From the cell containing the given text, extract its center point as [X, Y] coordinate. 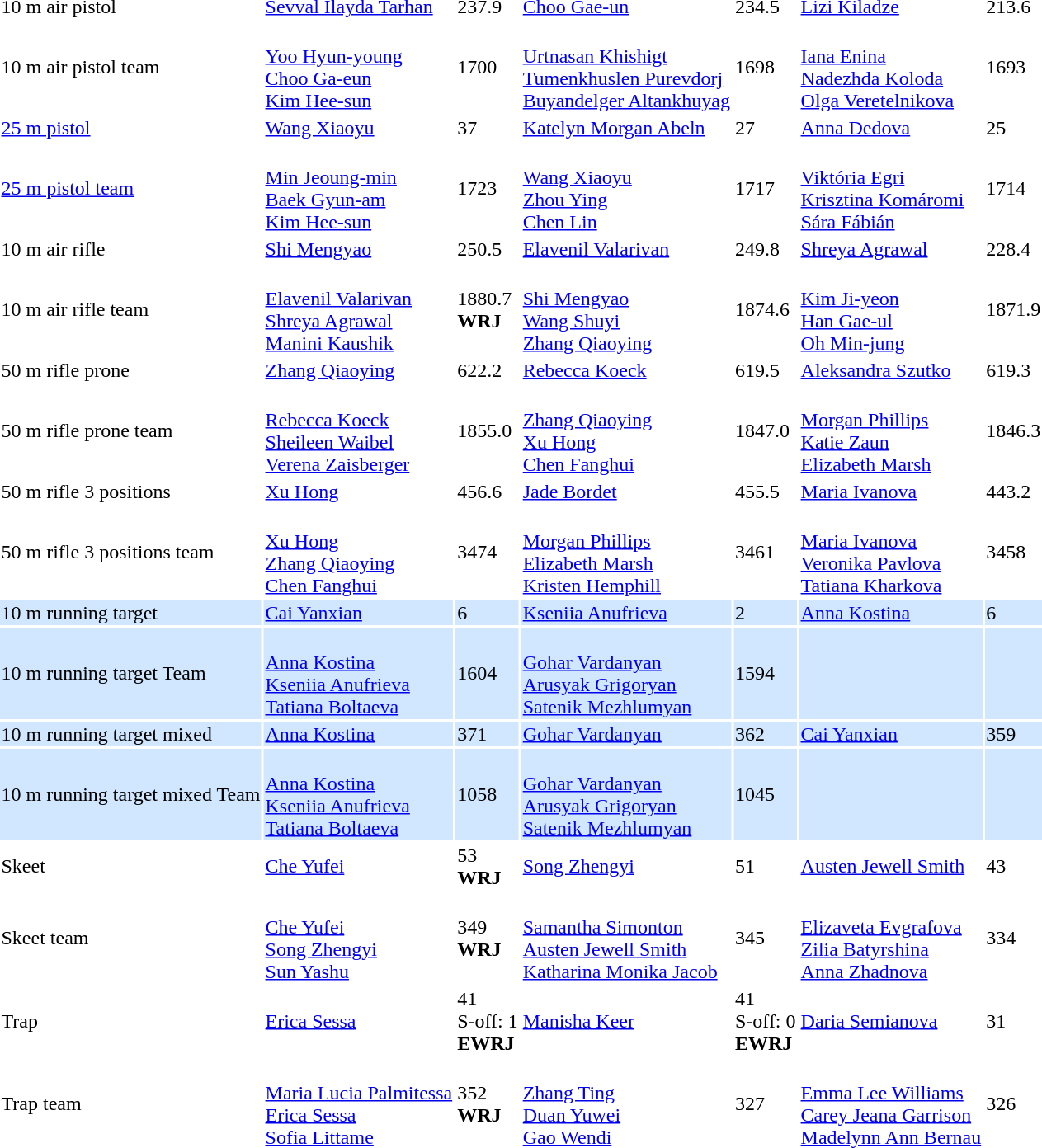
1058 [488, 795]
Elizaveta EvgrafovaZilia BatyrshinaAnna Zhadnova [891, 939]
Elavenil Valarivan [626, 249]
31 [1013, 1021]
Austen Jewell Smith [891, 866]
1698 [766, 68]
Gohar Vardanyan [626, 734]
3461 [766, 553]
Trap [130, 1021]
Erica Sessa [359, 1021]
Urtnasan KhishigtTumenkhuslen PurevdorjBuyandelger Altankhuyag [626, 68]
50 m rifle 3 positions [130, 492]
1871.9 [1013, 310]
1723 [488, 188]
Elavenil ValarivanShreya AgrawalManini Kaushik [359, 310]
Rebecca Koeck [626, 370]
50 m rifle 3 positions team [130, 553]
51 [766, 866]
250.5 [488, 249]
1700 [488, 68]
443.2 [1013, 492]
Yoo Hyun-youngChoo Ga-eunKim Hee-sun [359, 68]
50 m rifle prone team [130, 430]
37 [488, 128]
Skeet [130, 866]
456.6 [488, 492]
41 S-off: 1EWRJ [488, 1021]
2 [766, 613]
43 [1013, 866]
Che YufeiSong ZhengyiSun Yashu [359, 939]
349WRJ [488, 939]
41S-off: 0EWRJ [766, 1021]
371 [488, 734]
Aleksandra Szutko [891, 370]
Song Zhengyi [626, 866]
619.5 [766, 370]
362 [766, 734]
Maria Ivanova [891, 492]
3458 [1013, 553]
Min Jeoung-minBaek Gyun-amKim Hee-sun [359, 188]
Xu HongZhang QiaoyingChen Fanghui [359, 553]
1594 [766, 673]
Jade Bordet [626, 492]
Manisha Keer [626, 1021]
Anna Dedova [891, 128]
1693 [1013, 68]
1847.0 [766, 430]
Iana EninaNadezhda KolodaOlga Veretelnikova [891, 68]
1717 [766, 188]
50 m rifle prone [130, 370]
1874.6 [766, 310]
Shreya Agrawal [891, 249]
622.2 [488, 370]
10 m running target mixed [130, 734]
27 [766, 128]
228.4 [1013, 249]
25 m pistol [130, 128]
3474 [488, 553]
Wang Xiaoyu [359, 128]
Viktória EgriKrisztina KomáromiSára Fábián [891, 188]
Xu Hong [359, 492]
Che Yufei [359, 866]
Katelyn Morgan Abeln [626, 128]
10 m air rifle team [130, 310]
1045 [766, 795]
Zhang QiaoyingXu HongChen Fanghui [626, 430]
1880.7WRJ [488, 310]
1714 [1013, 188]
Shi Mengyao [359, 249]
345 [766, 939]
Zhang Qiaoying [359, 370]
Morgan PhillipsKatie ZaunElizabeth Marsh [891, 430]
25 [1013, 128]
10 m air pistol team [130, 68]
1855.0 [488, 430]
Morgan PhillipsElizabeth MarshKristen Hemphill [626, 553]
25 m pistol team [130, 188]
Maria IvanovaVeronika PavlovaTatiana Kharkova [891, 553]
455.5 [766, 492]
Rebecca KoeckSheileen WaibelVerena Zaisberger [359, 430]
1846.3 [1013, 430]
Daria Semianova [891, 1021]
1604 [488, 673]
10 m running target mixed Team [130, 795]
359 [1013, 734]
Wang XiaoyuZhou YingChen Lin [626, 188]
249.8 [766, 249]
Kseniia Anufrieva [626, 613]
Kim Ji-yeonHan Gae-ulOh Min-jung [891, 310]
10 m air rifle [130, 249]
619.3 [1013, 370]
10 m running target [130, 613]
Skeet team [130, 939]
53WRJ [488, 866]
Shi MengyaoWang ShuyiZhang Qiaoying [626, 310]
Samantha SimontonAusten Jewell SmithKatharina Monika Jacob [626, 939]
334 [1013, 939]
10 m running target Team [130, 673]
